Extract the [x, y] coordinate from the center of the cell holding the provided text.  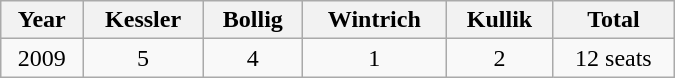
Bollig [254, 20]
12 seats [613, 58]
4 [254, 58]
Kullik [499, 20]
2009 [42, 58]
5 [144, 58]
2 [499, 58]
Wintrich [374, 20]
Kessler [144, 20]
1 [374, 58]
Year [42, 20]
Total [613, 20]
